Identify which cell holds the provided text, then report its [X, Y] central coordinate. 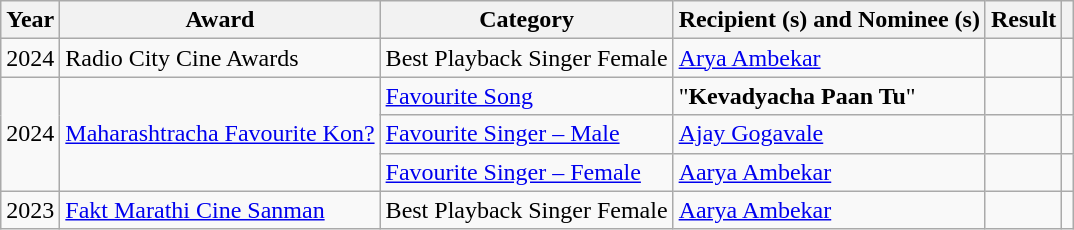
Year [30, 20]
Result [1023, 20]
Favourite Singer – Female [526, 172]
Maharashtracha Favourite Kon? [220, 134]
Fakt Marathi Cine Sanman [220, 210]
Ajay Gogavale [829, 134]
Arya Ambekar [829, 58]
Award [220, 20]
Favourite Singer – Male [526, 134]
Category [526, 20]
Radio City Cine Awards [220, 58]
Recipient (s) and Nominee (s) [829, 20]
2023 [30, 210]
"Kevadyacha Paan Tu" [829, 96]
Favourite Song [526, 96]
